For the text-containing cell, return its midpoint in (X, Y) coordinate format. 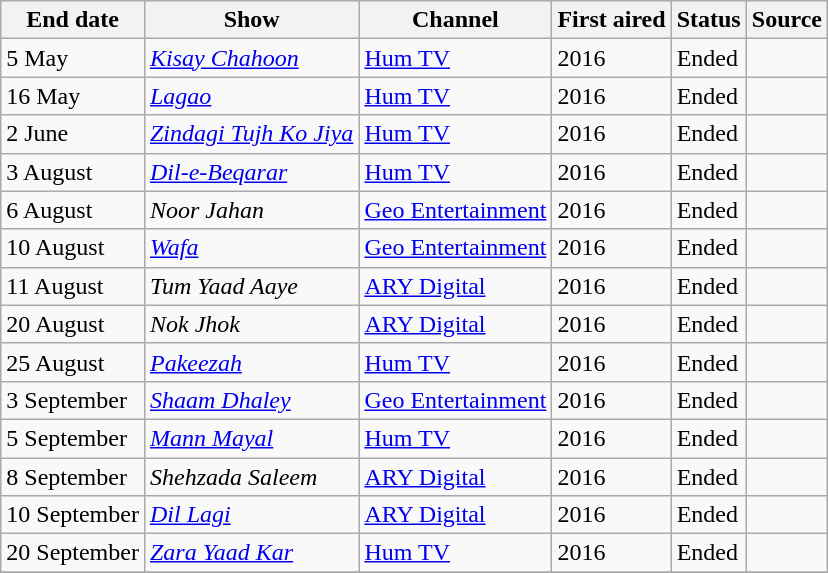
Zara Yaad Kar (251, 553)
Zindagi Tujh Ko Jiya (251, 134)
20 August (73, 324)
Shehzada Saleem (251, 477)
16 May (73, 96)
11 August (73, 286)
Wafa (251, 248)
Noor Jahan (251, 210)
First aired (612, 20)
Dil Lagi (251, 515)
Lagao (251, 96)
Mann Mayal (251, 438)
Shaam Dhaley (251, 400)
20 September (73, 553)
25 August (73, 362)
10 September (73, 515)
3 August (73, 172)
Status (708, 20)
10 August (73, 248)
Dil-e-Beqarar (251, 172)
Nok Jhok (251, 324)
Show (251, 20)
Pakeezah (251, 362)
Kisay Chahoon (251, 58)
5 September (73, 438)
Source (786, 20)
Tum Yaad Aaye (251, 286)
2 June (73, 134)
Channel (456, 20)
6 August (73, 210)
End date (73, 20)
5 May (73, 58)
3 September (73, 400)
8 September (73, 477)
